For the text-containing cell, return its midpoint in [x, y] coordinate format. 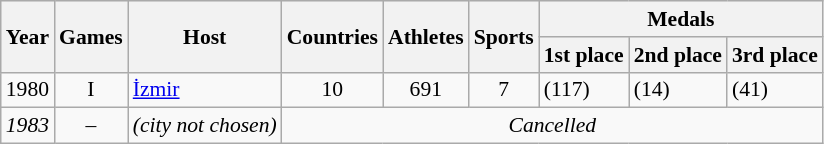
I [91, 90]
Countries [332, 36]
Host [205, 36]
1980 [28, 90]
3rd place [775, 55]
1st place [584, 55]
(41) [775, 90]
İzmir [205, 90]
(117) [584, 90]
Games [91, 36]
(14) [678, 90]
– [91, 126]
Athletes [426, 36]
Medals [681, 19]
Year [28, 36]
1983 [28, 126]
691 [426, 90]
Cancelled [552, 126]
10 [332, 90]
7 [504, 90]
Sports [504, 36]
(city not chosen) [205, 126]
2nd place [678, 55]
